Capture the cell that displays the provided text and extract its [X, Y] central coordinate. 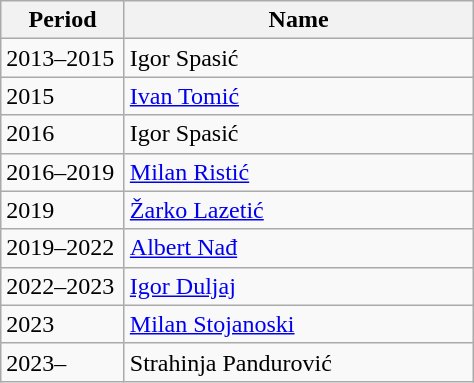
Period [63, 20]
2022–2023 [63, 286]
2016 [63, 134]
Milan Ristić [298, 172]
Albert Nađ [298, 248]
Name [298, 20]
Ivan Tomić [298, 96]
2019–2022 [63, 248]
Igor Duljaj [298, 286]
2013–2015 [63, 58]
2016–2019 [63, 172]
Žarko Lazetić [298, 210]
2023– [63, 362]
2023 [63, 324]
2019 [63, 210]
2015 [63, 96]
Milan Stojanoski [298, 324]
Strahinja Pandurović [298, 362]
